For the text-containing cell, return its midpoint in [X, Y] coordinate format. 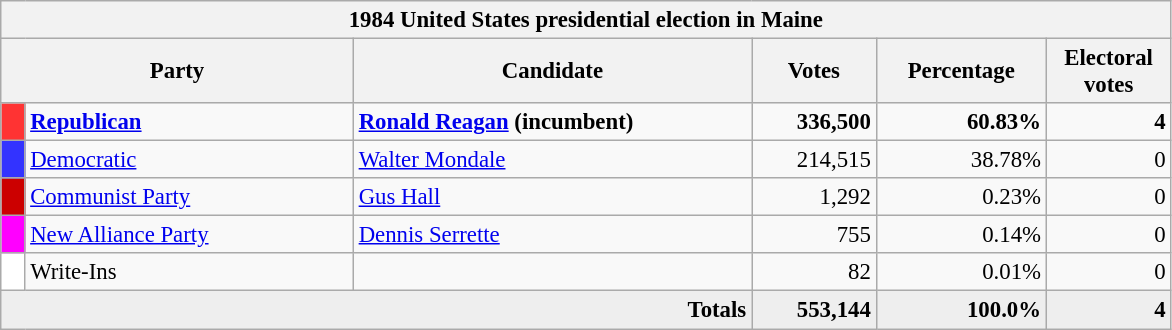
82 [814, 273]
755 [814, 235]
1984 United States presidential election in Maine [586, 20]
Republican [189, 122]
214,515 [814, 160]
Gus Hall [552, 197]
553,144 [814, 310]
1,292 [814, 197]
Votes [814, 72]
38.78% [961, 160]
New Alliance Party [189, 235]
0.14% [961, 235]
100.0% [961, 310]
Communist Party [189, 197]
0.01% [961, 273]
Party [178, 72]
60.83% [961, 122]
Democratic [189, 160]
Ronald Reagan (incumbent) [552, 122]
Totals [376, 310]
0.23% [961, 197]
Percentage [961, 72]
336,500 [814, 122]
Write-Ins [189, 273]
Walter Mondale [552, 160]
Candidate [552, 72]
Electoral votes [1108, 72]
Dennis Serrette [552, 235]
